Determine the [X, Y] coordinate at the center of the cell enclosing the given text.  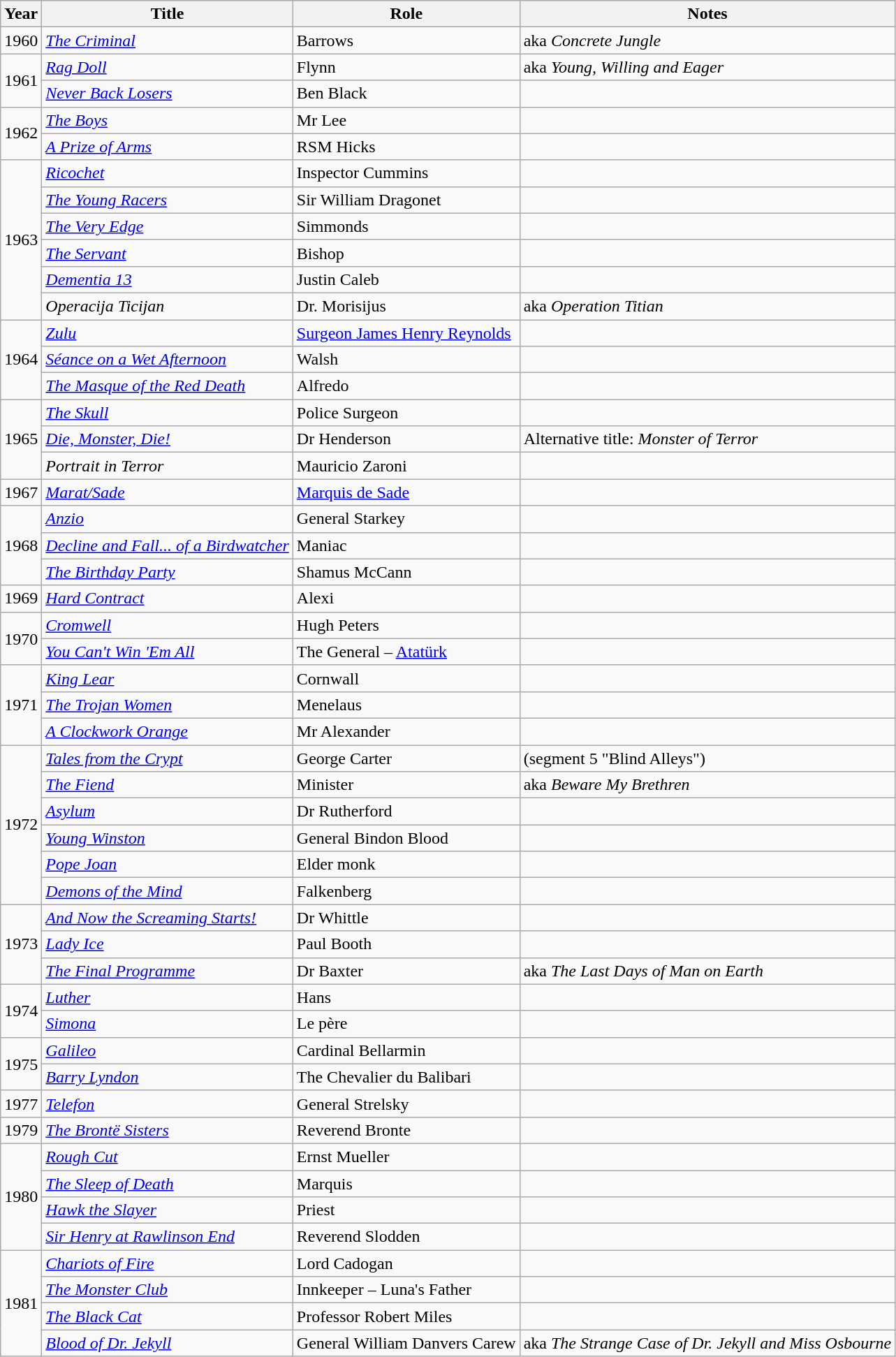
Séance on a Wet Afternoon [168, 360]
Asylum [168, 812]
1979 [21, 1130]
1977 [21, 1103]
Hawk the Slayer [168, 1210]
Minister [406, 785]
Blood of Dr. Jekyll [168, 1343]
Title [168, 14]
The Birthday Party [168, 572]
1962 [21, 133]
Reverend Slodden [406, 1237]
Alexi [406, 599]
Lord Cadogan [406, 1263]
Dr. Morisijus [406, 306]
(segment 5 "Blind Alleys") [707, 758]
Mr Alexander [406, 731]
General Strelsky [406, 1103]
Hans [406, 997]
1963 [21, 240]
Cornwall [406, 678]
Marquis [406, 1184]
Cromwell [168, 625]
1968 [21, 545]
The Chevalier du Balibari [406, 1077]
A Prize of Arms [168, 147]
Lady Ice [168, 944]
Sir William Dragonet [406, 200]
Shamus McCann [406, 572]
Telefon [168, 1103]
1973 [21, 944]
General William Danvers Carew [406, 1343]
1975 [21, 1064]
Innkeeper – Luna's Father [406, 1290]
Role [406, 14]
Marquis de Sade [406, 492]
aka The Strange Case of Dr. Jekyll and Miss Osbourne [707, 1343]
Rag Doll [168, 67]
The Young Racers [168, 200]
1964 [21, 360]
Young Winston [168, 838]
The Final Programme [168, 971]
Simona [168, 1024]
Notes [707, 14]
The Very Edge [168, 226]
You Can't Win 'Em All [168, 652]
Hard Contract [168, 599]
Mauricio Zaroni [406, 466]
The Trojan Women [168, 705]
Decline and Fall... of a Birdwatcher [168, 545]
The Criminal [168, 41]
King Lear [168, 678]
Flynn [406, 67]
Sir Henry at Rawlinson End [168, 1237]
A Clockwork Orange [168, 731]
1967 [21, 492]
Paul Booth [406, 944]
Barrows [406, 41]
Ben Black [406, 94]
Dr Henderson [406, 439]
The Fiend [168, 785]
1974 [21, 1011]
Luther [168, 997]
Bishop [406, 253]
The Boys [168, 120]
Dr Whittle [406, 918]
Reverend Bronte [406, 1130]
Police Surgeon [406, 413]
1965 [21, 439]
Ernst Mueller [406, 1157]
aka Young, Willing and Eager [707, 67]
Menelaus [406, 705]
The Black Cat [168, 1316]
Never Back Losers [168, 94]
Rough Cut [168, 1157]
The Servant [168, 253]
The Skull [168, 413]
Surgeon James Henry Reynolds [406, 333]
Dr Rutherford [406, 812]
aka The Last Days of Man on Earth [707, 971]
The Monster Club [168, 1290]
George Carter [406, 758]
Dementia 13 [168, 279]
Chariots of Fire [168, 1263]
Tales from the Crypt [168, 758]
1971 [21, 705]
Year [21, 14]
Simmonds [406, 226]
Walsh [406, 360]
And Now the Screaming Starts! [168, 918]
Justin Caleb [406, 279]
Alfredo [406, 386]
Cardinal Bellarmin [406, 1050]
Ricochet [168, 173]
1969 [21, 599]
Pope Joan [168, 865]
The Masque of the Red Death [168, 386]
RSM Hicks [406, 147]
aka Beware My Brethren [707, 785]
Galileo [168, 1050]
Operacija Ticijan [168, 306]
Alternative title: Monster of Terror [707, 439]
The General – Atatürk [406, 652]
Elder monk [406, 865]
Falkenberg [406, 891]
Portrait in Terror [168, 466]
aka Concrete Jungle [707, 41]
1970 [21, 638]
Mr Lee [406, 120]
1961 [21, 80]
The Sleep of Death [168, 1184]
Marat/Sade [168, 492]
Barry Lyndon [168, 1077]
Le père [406, 1024]
Anzio [168, 519]
The Brontë Sisters [168, 1130]
Inspector Cummins [406, 173]
1980 [21, 1196]
General Starkey [406, 519]
1960 [21, 41]
Hugh Peters [406, 625]
1972 [21, 824]
Priest [406, 1210]
Professor Robert Miles [406, 1316]
Maniac [406, 545]
Die, Monster, Die! [168, 439]
aka Operation Titian [707, 306]
General Bindon Blood [406, 838]
Demons of the Mind [168, 891]
1981 [21, 1303]
Dr Baxter [406, 971]
Zulu [168, 333]
